Return (x, y) of the center of cell containing provided text 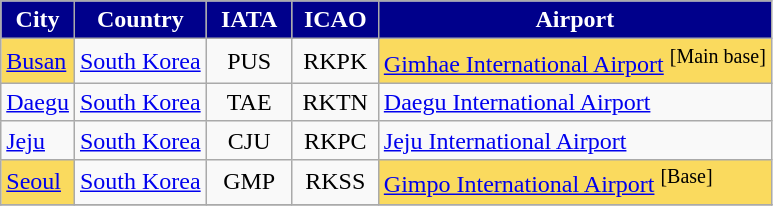
RKSS (335, 182)
Daegu (38, 102)
Busan (38, 62)
Gimhae International Airport [Main base] (574, 62)
TAE (249, 102)
Gimpo International Airport [Base] (574, 182)
ICAO (335, 20)
PUS (249, 62)
Seoul (38, 182)
Daegu International Airport (574, 102)
GMP (249, 182)
RKPC (335, 140)
Jeju (38, 140)
RKPK (335, 62)
Jeju International Airport (574, 140)
IATA (249, 20)
Country (140, 20)
CJU (249, 140)
City (38, 20)
RKTN (335, 102)
Airport (574, 20)
